Identify which cell holds the provided text, then report its (x, y) central coordinate. 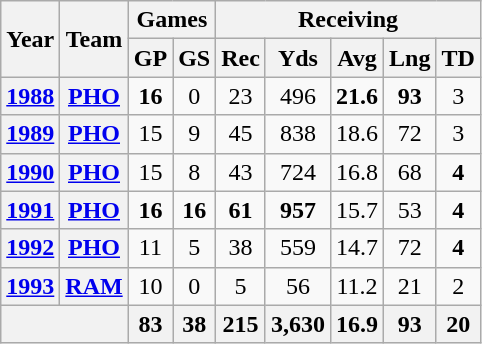
1990 (30, 172)
496 (298, 96)
Receiving (348, 20)
23 (241, 96)
53 (410, 210)
215 (241, 324)
16.8 (356, 172)
Lng (410, 58)
61 (241, 210)
RAM (94, 286)
724 (298, 172)
1993 (30, 286)
21 (410, 286)
11.2 (356, 286)
GP (150, 58)
11 (150, 248)
3,630 (298, 324)
Team (94, 39)
43 (241, 172)
20 (458, 324)
Rec (241, 58)
Avg (356, 58)
68 (410, 172)
GS (194, 58)
1988 (30, 96)
1992 (30, 248)
Games (172, 20)
1989 (30, 134)
2 (458, 286)
Yds (298, 58)
18.6 (356, 134)
1991 (30, 210)
45 (241, 134)
559 (298, 248)
838 (298, 134)
56 (298, 286)
9 (194, 134)
16.9 (356, 324)
Year (30, 39)
83 (150, 324)
21.6 (356, 96)
TD (458, 58)
15.7 (356, 210)
8 (194, 172)
957 (298, 210)
10 (150, 286)
14.7 (356, 248)
